Return the [x, y] coordinate for the center point of the cell that contains the specified text.  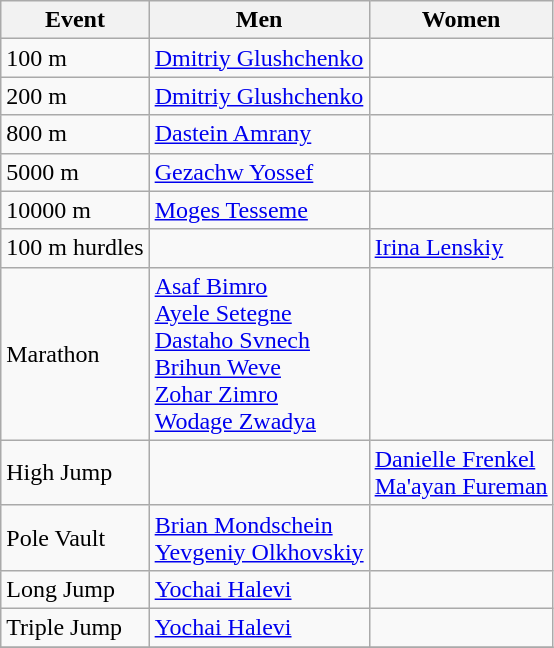
Gezachw Yossef [259, 172]
Danielle Frenkel Ma'ayan Fureman [461, 472]
100 m hurdles [75, 248]
Moges Tesseme [259, 210]
Women [461, 20]
Event [75, 20]
Triple Jump [75, 627]
Long Jump [75, 589]
10000 m [75, 210]
800 m [75, 134]
5000 m [75, 172]
Asaf Bimro Ayele Setegne Dastaho Svnech Brihun Weve Zohar Zimro Wodage Zwadya [259, 354]
Pole Vault [75, 538]
Dastein Amrany [259, 134]
Brian Mondschein Yevgeniy Olkhovskiy [259, 538]
Marathon [75, 354]
High Jump [75, 472]
200 m [75, 96]
Irina Lenskiy [461, 248]
Men [259, 20]
100 m [75, 58]
